From the cell containing the given text, extract its center point as (x, y) coordinate. 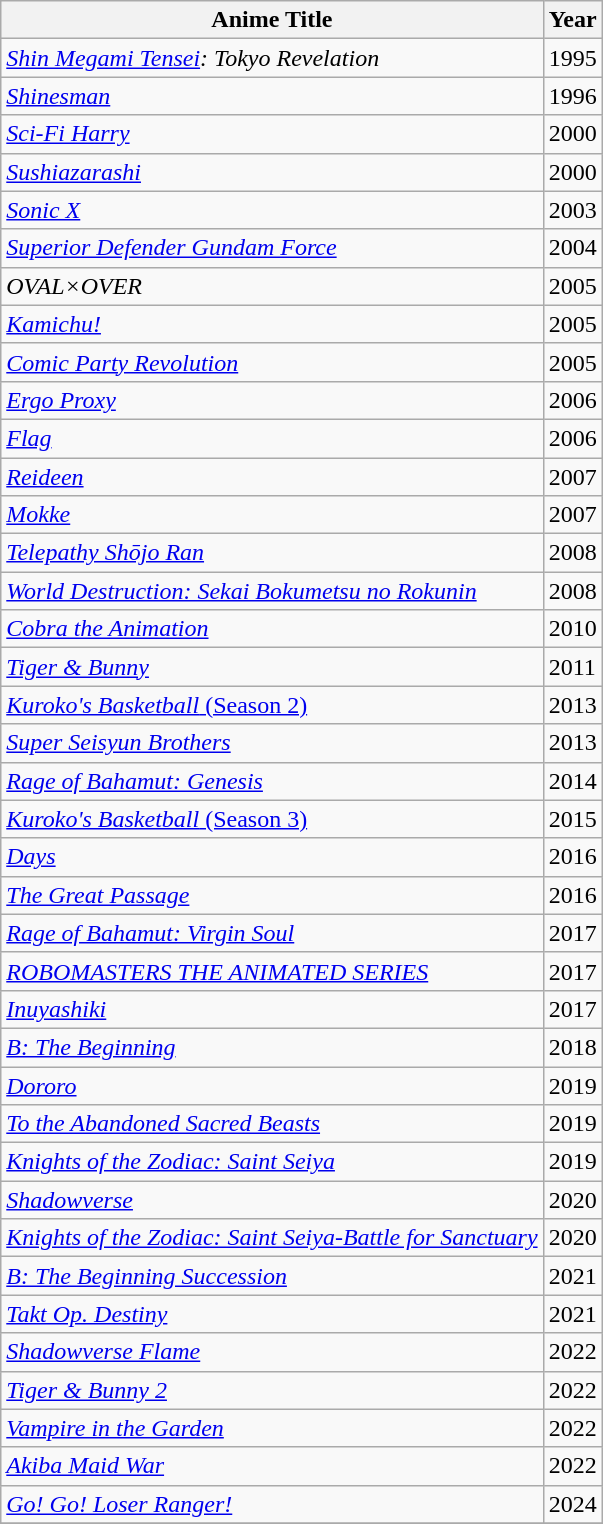
Days (272, 857)
Kuroko's Basketball (Season 3) (272, 819)
Inuyashiki (272, 1009)
ROBOMASTERS THE ANIMATED SERIES (272, 971)
2011 (572, 667)
OVAL×OVER (272, 286)
Takt Op. Destiny (272, 1314)
Ergo Proxy (272, 400)
Anime Title (272, 20)
2015 (572, 819)
2018 (572, 1047)
Kuroko's Basketball (Season 2) (272, 705)
Akiba Maid War (272, 1466)
Sushiazarashi (272, 172)
World Destruction: Sekai Bokumetsu no Rokunin (272, 591)
Shinesman (272, 96)
Knights of the Zodiac: Saint Seiya-Battle for Sanctuary (272, 1238)
2004 (572, 248)
Year (572, 20)
Flag (272, 438)
Super Seisyun Brothers (272, 743)
B: The Beginning (272, 1047)
Rage of Bahamut: Genesis (272, 781)
2024 (572, 1504)
Shin Megami Tensei: Tokyo Revelation (272, 58)
The Great Passage (272, 895)
B: The Beginning Succession (272, 1276)
Shadowverse Flame (272, 1352)
Knights of the Zodiac: Saint Seiya (272, 1162)
Reideen (272, 477)
Go! Go! Loser Ranger! (272, 1504)
Sonic X (272, 210)
Kamichu! (272, 324)
2010 (572, 629)
1995 (572, 58)
Rage of Bahamut: Virgin Soul (272, 933)
Vampire in the Garden (272, 1428)
Shadowverse (272, 1200)
Dororo (272, 1085)
To the Abandoned Sacred Beasts (272, 1124)
Comic Party Revolution (272, 362)
Cobra the Animation (272, 629)
Mokke (272, 515)
Superior Defender Gundam Force (272, 248)
2003 (572, 210)
Telepathy Shōjo Ran (272, 553)
Tiger & Bunny (272, 667)
1996 (572, 96)
Sci-Fi Harry (272, 134)
2014 (572, 781)
Tiger & Bunny 2 (272, 1390)
